Return the (X, Y) coordinate for the center point of the cell that contains the specified text.  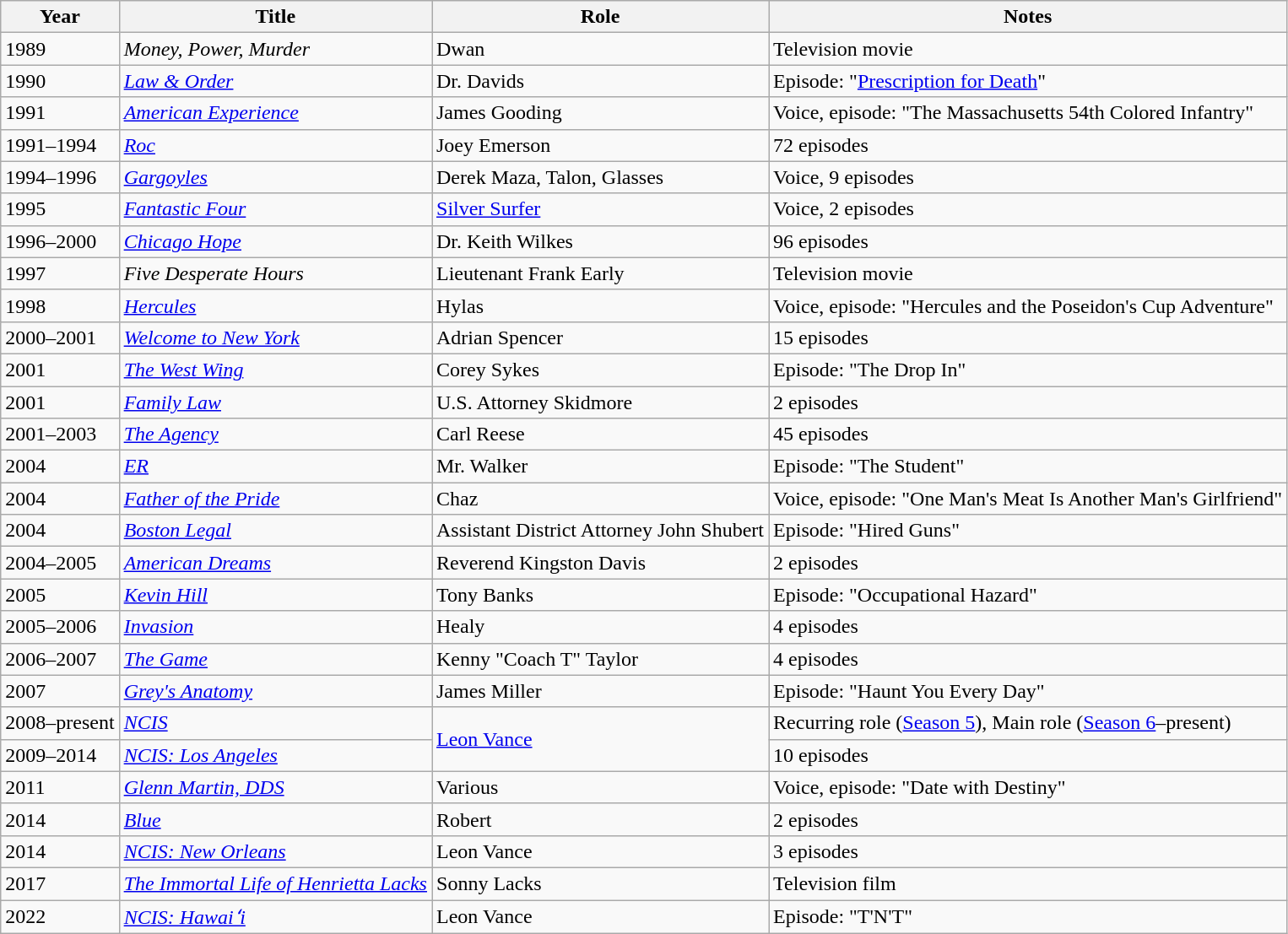
10 episodes (1028, 755)
American Experience (275, 113)
Voice, episode: "The Massachusetts 54th Colored Infantry" (1028, 113)
45 episodes (1028, 435)
Money, Power, Murder (275, 49)
The Game (275, 659)
3 episodes (1028, 851)
Boston Legal (275, 531)
2009–2014 (60, 755)
Gargoyles (275, 177)
Episode: "T'N'T" (1028, 916)
Kenny "Coach T" Taylor (601, 659)
Corey Sykes (601, 370)
ER (275, 467)
1989 (60, 49)
Hercules (275, 305)
James Miller (601, 691)
1990 (60, 81)
Adrian Spencer (601, 337)
James Gooding (601, 113)
The Immortal Life of Henrietta Lacks (275, 883)
The Agency (275, 435)
2008–present (60, 723)
Derek Maza, Talon, Glasses (601, 177)
Episode: "The Student" (1028, 467)
2004–2005 (60, 563)
Television film (1028, 883)
Tony Banks (601, 595)
1997 (60, 273)
Lieutenant Frank Early (601, 273)
Assistant District Attorney John Shubert (601, 531)
Father of the Pride (275, 499)
2000–2001 (60, 337)
Episode: "Hired Guns" (1028, 531)
Robert (601, 819)
Notes (1028, 17)
2001–2003 (60, 435)
2022 (60, 916)
Joey Emerson (601, 145)
Carl Reese (601, 435)
Chicago Hope (275, 241)
Roc (275, 145)
Glenn Martin, DDS (275, 787)
American Dreams (275, 563)
1991 (60, 113)
Chaz (601, 499)
Episode: "The Drop In" (1028, 370)
Sonny Lacks (601, 883)
2005 (60, 595)
NCIS (275, 723)
Voice, 2 episodes (1028, 209)
15 episodes (1028, 337)
1995 (60, 209)
Dwan (601, 49)
The West Wing (275, 370)
Mr. Walker (601, 467)
Recurring role (Season 5), Main role (Season 6–present) (1028, 723)
Dr. Davids (601, 81)
2005–2006 (60, 627)
NCIS: Los Angeles (275, 755)
Episode: "Haunt You Every Day" (1028, 691)
Family Law (275, 402)
Fantastic Four (275, 209)
Episode: "Prescription for Death" (1028, 81)
2017 (60, 883)
Voice, episode: "Hercules and the Poseidon's Cup Adventure" (1028, 305)
Voice, episode: "Date with Destiny" (1028, 787)
2011 (60, 787)
NCIS: Hawaiʻi (275, 916)
Dr. Keith Wilkes (601, 241)
Silver Surfer (601, 209)
72 episodes (1028, 145)
Episode: "Occupational Hazard" (1028, 595)
Blue (275, 819)
Hylas (601, 305)
1991–1994 (60, 145)
U.S. Attorney Skidmore (601, 402)
Various (601, 787)
Year (60, 17)
Five Desperate Hours (275, 273)
Title (275, 17)
1998 (60, 305)
2007 (60, 691)
Law & Order (275, 81)
Welcome to New York (275, 337)
Voice, 9 episodes (1028, 177)
2006–2007 (60, 659)
Grey's Anatomy (275, 691)
NCIS: New Orleans (275, 851)
Invasion (275, 627)
96 episodes (1028, 241)
Voice, episode: "One Man's Meat Is Another Man's Girlfriend" (1028, 499)
1996–2000 (60, 241)
1994–1996 (60, 177)
Reverend Kingston Davis (601, 563)
Healy (601, 627)
Role (601, 17)
Kevin Hill (275, 595)
